For the text-containing cell, return its midpoint in (x, y) coordinate format. 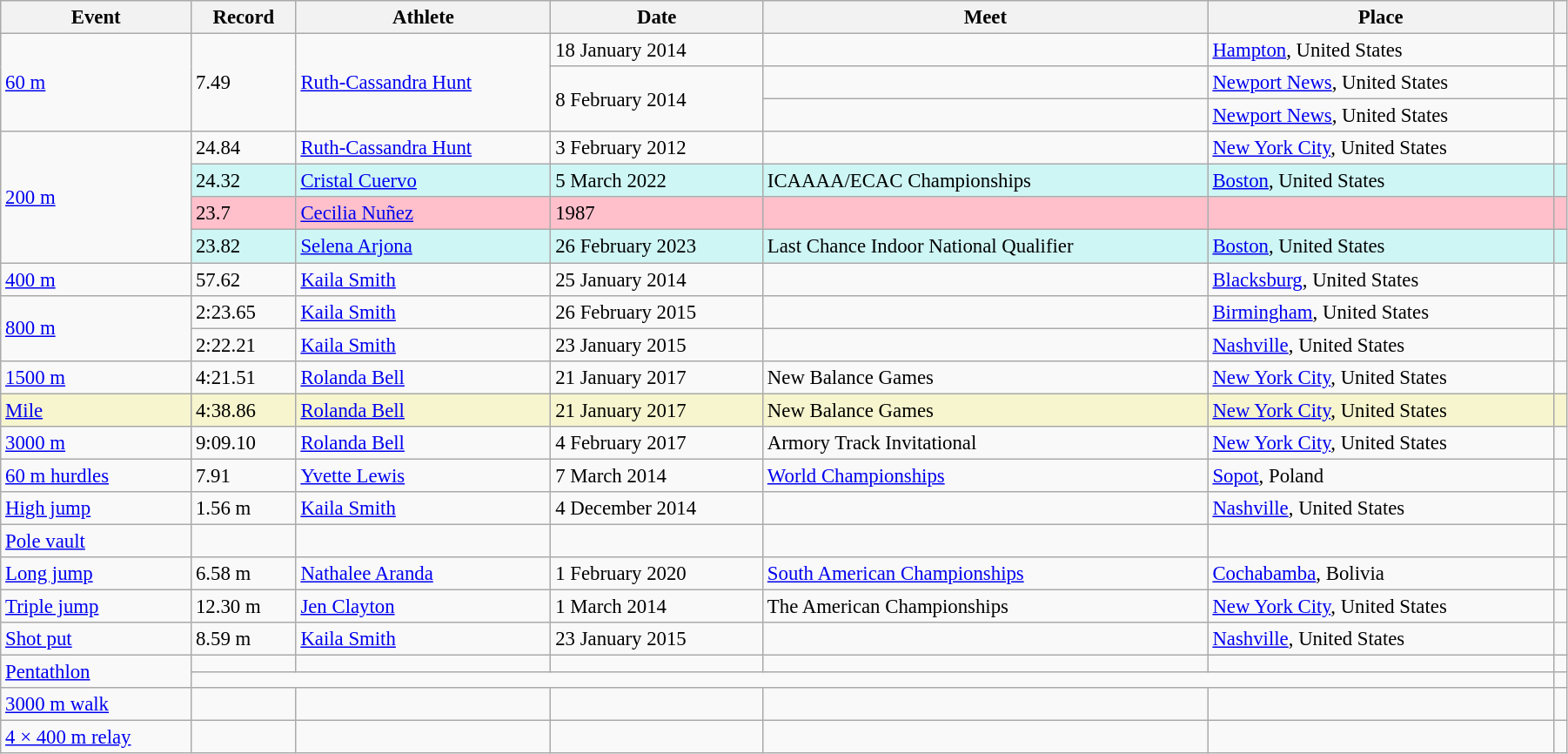
400 m (96, 279)
6.58 m (244, 574)
Long jump (96, 574)
7.91 (244, 475)
4:21.51 (244, 377)
Athlete (423, 17)
Jen Clayton (423, 607)
Cochabamba, Bolivia (1380, 574)
8 February 2014 (657, 99)
5 March 2022 (657, 181)
26 February 2023 (657, 246)
Event (96, 17)
4 × 400 m relay (96, 737)
3 February 2012 (657, 148)
3000 m (96, 443)
Nathalee Aranda (423, 574)
24.84 (244, 148)
4 December 2014 (657, 508)
25 January 2014 (657, 279)
Record (244, 17)
60 m hurdles (96, 475)
High jump (96, 508)
World Championships (986, 475)
Cecilia Nuñez (423, 213)
26 February 2015 (657, 312)
Meet (986, 17)
4 February 2017 (657, 443)
18 January 2014 (657, 50)
1 March 2014 (657, 607)
60 m (96, 84)
23.82 (244, 246)
9:09.10 (244, 443)
57.62 (244, 279)
1.56 m (244, 508)
12.30 m (244, 607)
7 March 2014 (657, 475)
1500 m (96, 377)
Blacksburg, United States (1380, 279)
Last Chance Indoor National Qualifier (986, 246)
800 m (96, 327)
2:23.65 (244, 312)
2:22.21 (244, 345)
7.49 (244, 84)
Yvette Lewis (423, 475)
Date (657, 17)
Mile (96, 410)
Place (1380, 17)
Triple jump (96, 607)
Pentathlon (96, 672)
23.7 (244, 213)
24.32 (244, 181)
200 m (96, 197)
Selena Arjona (423, 246)
Birmingham, United States (1380, 312)
Pole vault (96, 541)
Cristal Cuervo (423, 181)
3000 m walk (96, 704)
South American Championships (986, 574)
Armory Track Invitational (986, 443)
8.59 m (244, 639)
The American Championships (986, 607)
1 February 2020 (657, 574)
ICAAAA/ECAC Championships (986, 181)
4:38.86 (244, 410)
Hampton, United States (1380, 50)
1987 (657, 213)
Shot put (96, 639)
Sopot, Poland (1380, 475)
